Identify which cell holds the provided text, then report its [x, y] central coordinate. 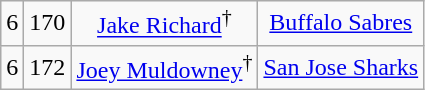
Joey Muldowney† [164, 68]
Buffalo Sabres [341, 24]
170 [48, 24]
172 [48, 68]
San Jose Sharks [341, 68]
Jake Richard† [164, 24]
